Find where the given text appears and provide that cell's center as [X, Y] coordinate. 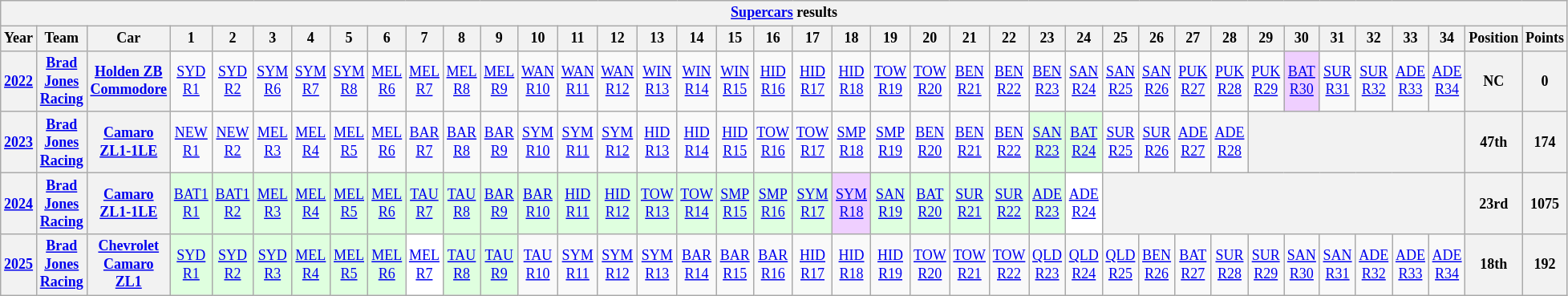
BATR30 [1301, 81]
18 [852, 39]
WANR12 [618, 81]
11 [577, 39]
174 [1545, 142]
ADER28 [1230, 142]
0 [1545, 81]
SANR25 [1120, 81]
SANR23 [1047, 142]
SURR31 [1338, 81]
16 [773, 39]
PUKR27 [1193, 81]
SANR31 [1338, 265]
26 [1157, 39]
ADER23 [1047, 203]
TOWR21 [969, 265]
19 [890, 39]
TOWR19 [890, 81]
14 [696, 39]
20 [930, 39]
2023 [19, 142]
ADER32 [1374, 265]
4 [310, 39]
BAT1R2 [233, 203]
28 [1230, 39]
BATR24 [1084, 142]
SURR29 [1266, 265]
MELR9 [499, 81]
SANR24 [1084, 81]
BENR20 [930, 142]
QLDR23 [1047, 265]
7 [425, 39]
2025 [19, 265]
PUKR29 [1266, 81]
BAT1R1 [191, 203]
2024 [19, 203]
BATR20 [930, 203]
Points [1545, 39]
29 [1266, 39]
MELR8 [462, 81]
8 [462, 39]
Car [128, 39]
SURR25 [1120, 142]
Year [19, 39]
17 [812, 39]
NEWR1 [191, 142]
13 [658, 39]
BARR7 [425, 142]
2 [233, 39]
HIDR14 [696, 142]
SYMR13 [658, 265]
2022 [19, 81]
BARR16 [773, 265]
BENR23 [1047, 81]
BATR27 [1193, 265]
34 [1447, 39]
SYMR18 [852, 203]
HIDR15 [735, 142]
32 [1374, 39]
WANR11 [577, 81]
5 [349, 39]
18th [1493, 265]
Position [1493, 39]
33 [1411, 39]
47th [1493, 142]
QLDR24 [1084, 265]
WINR13 [658, 81]
WINR15 [735, 81]
HIDR19 [890, 265]
TAUR10 [538, 265]
6 [387, 39]
23 [1047, 39]
Holden ZB Commodore [128, 81]
WANR10 [538, 81]
21 [969, 39]
23rd [1493, 203]
BARR10 [538, 203]
NEWR2 [233, 142]
SMPR18 [852, 142]
HIDR12 [618, 203]
22 [1009, 39]
QLDR25 [1120, 265]
BARR8 [462, 142]
TOWR13 [658, 203]
SURR32 [1374, 81]
SYMR6 [273, 81]
TOWR17 [812, 142]
SURR21 [969, 203]
SYMR8 [349, 81]
SYMR17 [812, 203]
WINR14 [696, 81]
SANR30 [1301, 265]
12 [618, 39]
SYMR7 [310, 81]
24 [1084, 39]
Team [61, 39]
SURR26 [1157, 142]
192 [1545, 265]
SYMR10 [538, 142]
SYDR3 [273, 265]
1075 [1545, 203]
SMPR19 [890, 142]
SURR22 [1009, 203]
27 [1193, 39]
PUKR28 [1230, 81]
TOWR14 [696, 203]
HIDR16 [773, 81]
HIDR13 [658, 142]
15 [735, 39]
TOWR16 [773, 142]
10 [538, 39]
31 [1338, 39]
9 [499, 39]
SMPR15 [735, 203]
ADER27 [1193, 142]
3 [273, 39]
TAUR9 [499, 265]
SMPR16 [773, 203]
BARR14 [696, 265]
SANR26 [1157, 81]
BARR15 [735, 265]
BENR26 [1157, 265]
SURR28 [1230, 265]
30 [1301, 39]
1 [191, 39]
Chevrolet Camaro ZL1 [128, 265]
ADER24 [1084, 203]
SANR19 [890, 203]
NC [1493, 81]
TAUR7 [425, 203]
25 [1120, 39]
Supercars results [784, 13]
TOWR22 [1009, 265]
HIDR11 [577, 203]
